Detect which cell encompasses the target text, then output its (X, Y) center coordinate. 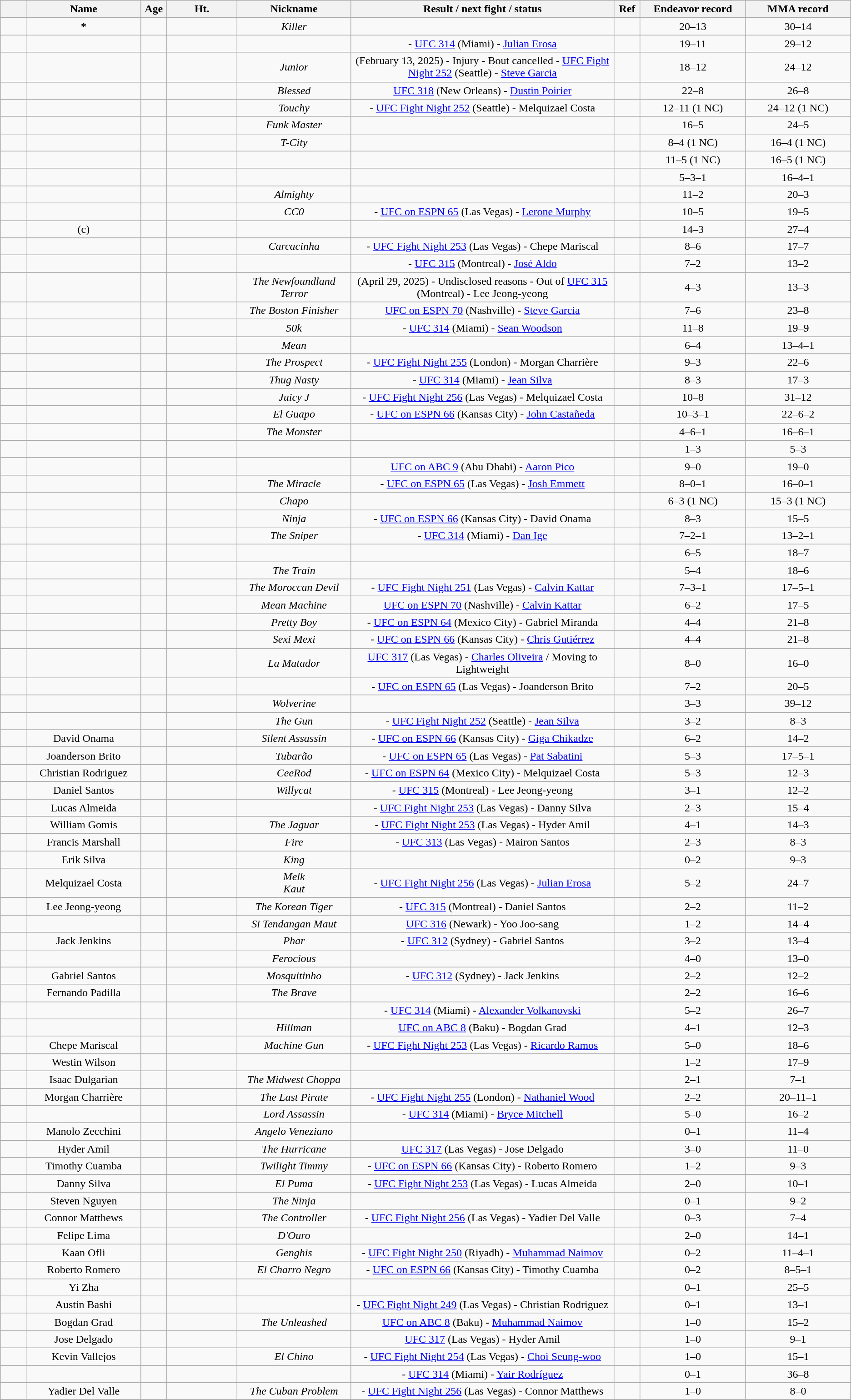
5–3–1 (693, 177)
The Boston Finisher (294, 311)
50k (294, 328)
MelkKaut (294, 883)
- UFC Fight Night 253 (Las Vegas) - Danny Silva (483, 807)
Almighty (294, 194)
- UFC 314 (Miami) - Yair Rodríguez (483, 1374)
15–4 (798, 807)
24–7 (798, 883)
16–5 (1 NC) (798, 160)
* (84, 26)
7–1 (798, 1079)
26–7 (798, 1010)
- UFC 314 (Miami) - Jean Silva (483, 380)
Sexi Mexi (294, 640)
14–1 (798, 1235)
14–2 (798, 738)
King (294, 860)
Mosquitinho (294, 976)
- UFC 312 (Sydney) - Gabriel Santos (483, 941)
7–4 (798, 1218)
Westin Wilson (84, 1062)
1–3 (693, 449)
MMA record (798, 9)
24–12 (1 NC) (798, 108)
- UFC on ESPN 66 (Kansas City) - Roberto Romero (483, 1166)
Pretty Boy (294, 622)
- UFC Fight Night 255 (London) - Nathaniel Wood (483, 1097)
16–6 (798, 993)
T-City (294, 142)
23–8 (798, 311)
22–6–2 (798, 414)
Manolo Zecchini (84, 1132)
5–4 (693, 570)
Willycat (294, 790)
The Midwest Choppa (294, 1079)
Joanderson Brito (84, 755)
Genghis (294, 1253)
13–2–1 (798, 536)
6–3 (1 NC) (693, 501)
13–2 (798, 264)
Hyder Amil (84, 1149)
- UFC on ESPN 65 (Las Vegas) - Lerone Murphy (483, 212)
12–11 (1 NC) (693, 108)
8–0–1 (693, 483)
Result / next fight / status (483, 9)
Ferocious (294, 958)
Silent Assassin (294, 738)
13–4 (798, 941)
0–3 (693, 1218)
22–6 (798, 363)
24–12 (798, 67)
16–0 (798, 663)
UFC 317 (Las Vegas) - Hyder Amil (483, 1339)
- UFC on ESPN 66 (Kansas City) - David Onama (483, 518)
UFC on ESPN 70 (Nashville) - Steve Garcia (483, 311)
11–0 (798, 1149)
11–8 (693, 328)
Morgan Charrière (84, 1097)
- UFC 314 (Miami) - Alexander Volkanovski (483, 1010)
Austin Bashi (84, 1304)
The Monster (294, 432)
15–3 (1 NC) (798, 501)
8–4 (1 NC) (693, 142)
(April 29, 2025) - Undisclosed reasons - Out of UFC 315 (Montreal) - Lee Jeong-yeong (483, 287)
UFC on ABC 9 (Abu Dhabi) - Aaron Pico (483, 466)
10–3–1 (693, 414)
- UFC 315 (Montreal) - Daniel Santos (483, 906)
- UFC on ESPN 66 (Kansas City) - John Castañeda (483, 414)
30–14 (798, 26)
- UFC on ESPN 65 (Las Vegas) - Josh Emmett (483, 483)
Jack Jenkins (84, 941)
- UFC Fight Night 249 (Las Vegas) - Christian Rodriguez (483, 1304)
15–1 (798, 1356)
Connor Matthews (84, 1218)
Fire (294, 842)
- UFC Fight Night 250 (Riyadh) - Muhammad Naimov (483, 1253)
Erik Silva (84, 860)
13–1 (798, 1304)
16–0–1 (798, 483)
16–2 (798, 1114)
- UFC Fight Night 253 (Las Vegas) - Chepe Mariscal (483, 247)
Mean (294, 345)
Gabriel Santos (84, 976)
20–11–1 (798, 1097)
Yadier Del Valle (84, 1391)
Blessed (294, 91)
15–5 (798, 518)
6–4 (693, 345)
Funk Master (294, 125)
The Last Pirate (294, 1097)
UFC 317 (Las Vegas) - Charles Oliveira / Moving to Lightweight (483, 663)
Chepe Mariscal (84, 1045)
4–0 (693, 958)
6–5 (693, 553)
- UFC 313 (Las Vegas) - Mairon Santos (483, 842)
11–4 (798, 1132)
10–1 (798, 1183)
William Gomis (84, 825)
Endeavor record (693, 9)
7–2–1 (693, 536)
UFC on ABC 8 (Baku) - Bogdan Grad (483, 1027)
- UFC on ESPN 64 (Mexico City) - Melquizael Costa (483, 773)
The Cuban Problem (294, 1391)
16–5 (693, 125)
7–6 (693, 311)
El Chino (294, 1356)
Kevin Vallejos (84, 1356)
Hillman (294, 1027)
- UFC Fight Night 254 (Las Vegas) - Choi Seung-woo (483, 1356)
Danny Silva (84, 1183)
17–5 (798, 605)
27–4 (798, 229)
(February 13, 2025) - Injury - Bout cancelled - UFC Fight Night 252 (Seattle) - Steve Garcia (483, 67)
- UFC 315 (Montreal) - Lee Jeong-yeong (483, 790)
UFC 316 (Newark) - Yoo Joo-sang (483, 924)
3–3 (693, 704)
- UFC 314 (Miami) - Julian Erosa (483, 44)
- UFC Fight Night 256 (Las Vegas) - Melquizael Costa (483, 397)
2–1 (693, 1079)
Carcacinha (294, 247)
Christian Rodriguez (84, 773)
17–3 (798, 380)
The Gun (294, 721)
16–6–1 (798, 432)
D'Ouro (294, 1235)
Killer (294, 26)
17–7 (798, 247)
The Korean Tiger (294, 906)
Touchy (294, 108)
Ninja (294, 518)
Steven Nguyen (84, 1201)
- UFC 312 (Sydney) - Jack Jenkins (483, 976)
20–13 (693, 26)
The Brave (294, 993)
- UFC Fight Night 252 (Seattle) - Melquizael Costa (483, 108)
19–5 (798, 212)
CC0 (294, 212)
14–4 (798, 924)
11–5 (1 NC) (693, 160)
19–9 (798, 328)
15–2 (798, 1322)
9–0 (693, 466)
Phar (294, 941)
18–7 (798, 553)
- UFC on ESPN 66 (Kansas City) - Giga Chikadze (483, 738)
Junior (294, 67)
- UFC 315 (Montreal) - José Aldo (483, 264)
UFC 318 (New Orleans) - Dustin Poirier (483, 91)
Yi Zha (84, 1287)
18–12 (693, 67)
- UFC Fight Night 256 (Las Vegas) - Yadier Del Valle (483, 1218)
19–11 (693, 44)
Ref (627, 9)
The Prospect (294, 363)
Name (84, 9)
36–8 (798, 1374)
Roberto Romero (84, 1270)
31–12 (798, 397)
- UFC 314 (Miami) - Sean Woodson (483, 328)
16–4–1 (798, 177)
3–1 (693, 790)
13–4–1 (798, 345)
13–3 (798, 287)
29–12 (798, 44)
Nickname (294, 9)
Si Tendangan Maut (294, 924)
Daniel Santos (84, 790)
16–4 (1 NC) (798, 142)
- UFC Fight Night 256 (Las Vegas) - Julian Erosa (483, 883)
Thug Nasty (294, 380)
(c) (84, 229)
- UFC Fight Night 251 (Las Vegas) - Calvin Kattar (483, 588)
24–5 (798, 125)
Bogdan Grad (84, 1322)
9–2 (798, 1201)
- UFC on ESPN 64 (Mexico City) - Gabriel Miranda (483, 622)
El Guapo (294, 414)
Lord Assassin (294, 1114)
Felipe Lima (84, 1235)
20–5 (798, 686)
- UFC on ESPN 65 (Las Vegas) - Pat Sabatini (483, 755)
The Hurricane (294, 1149)
Machine Gun (294, 1045)
El Puma (294, 1183)
UFC on ABC 8 (Baku) - Muhammad Naimov (483, 1322)
Isaac Dulgarian (84, 1079)
- UFC 314 (Miami) - Bryce Mitchell (483, 1114)
- UFC on ESPN 66 (Kansas City) - Chris Gutiérrez (483, 640)
The Moroccan Devil (294, 588)
Angelo Veneziano (294, 1132)
Chapo (294, 501)
Francis Marshall (84, 842)
La Matador (294, 663)
10–5 (693, 212)
Lee Jeong-yeong (84, 906)
Fernando Padilla (84, 993)
Juicy J (294, 397)
The Unleashed (294, 1322)
3–0 (693, 1149)
- UFC Fight Night 253 (Las Vegas) - Hyder Amil (483, 825)
Melquizael Costa (84, 883)
8–5–1 (798, 1270)
Tubarão (294, 755)
Ht. (202, 9)
19–0 (798, 466)
4–3 (693, 287)
25–5 (798, 1287)
11–4–1 (798, 1253)
9–1 (798, 1339)
8–6 (693, 247)
UFC 317 (Las Vegas) - Jose Delgado (483, 1149)
UFC on ESPN 70 (Nashville) - Calvin Kattar (483, 605)
- UFC Fight Night 253 (Las Vegas) - Lucas Almeida (483, 1183)
Wolverine (294, 704)
- UFC Fight Night 252 (Seattle) - Jean Silva (483, 721)
CeeRod (294, 773)
4–6–1 (693, 432)
- UFC Fight Night 256 (Las Vegas) - Connor Matthews (483, 1391)
- UFC Fight Night 253 (Las Vegas) - Ricardo Ramos (483, 1045)
13–0 (798, 958)
Mean Machine (294, 605)
The Controller (294, 1218)
Age (154, 9)
Lucas Almeida (84, 807)
22–8 (693, 91)
20–3 (798, 194)
The Train (294, 570)
26–8 (798, 91)
Twilight Timmy (294, 1166)
David Onama (84, 738)
El Charro Negro (294, 1270)
The Miracle (294, 483)
10–8 (693, 397)
17–9 (798, 1062)
- UFC on ESPN 66 (Kansas City) - Timothy Cuamba (483, 1270)
- UFC on ESPN 65 (Las Vegas) - Joanderson Brito (483, 686)
- UFC Fight Night 255 (London) - Morgan Charrière (483, 363)
7–3–1 (693, 588)
The Ninja (294, 1201)
- UFC 314 (Miami) - Dan Ige (483, 536)
The Newfoundland Terror (294, 287)
Jose Delgado (84, 1339)
Timothy Cuamba (84, 1166)
The Sniper (294, 536)
The Jaguar (294, 825)
39–12 (798, 704)
Kaan Ofli (84, 1253)
